Capture the cell that displays the provided text and extract its (X, Y) central coordinate. 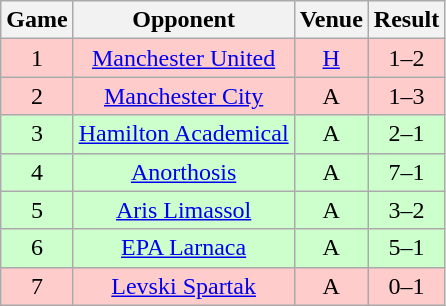
3–2 (406, 210)
Hamilton Academical (184, 134)
Game (37, 20)
EPA Larnaca (184, 248)
Venue (331, 20)
4 (37, 172)
5 (37, 210)
Levski Spartak (184, 286)
Result (406, 20)
1–2 (406, 58)
7–1 (406, 172)
7 (37, 286)
Manchester United (184, 58)
Anorthosis (184, 172)
6 (37, 248)
0–1 (406, 286)
1 (37, 58)
Opponent (184, 20)
5–1 (406, 248)
Aris Limassol (184, 210)
2 (37, 96)
3 (37, 134)
H (331, 58)
1–3 (406, 96)
2–1 (406, 134)
Manchester City (184, 96)
